Locate the cell with the specified text and output its [x, y] center coordinate. 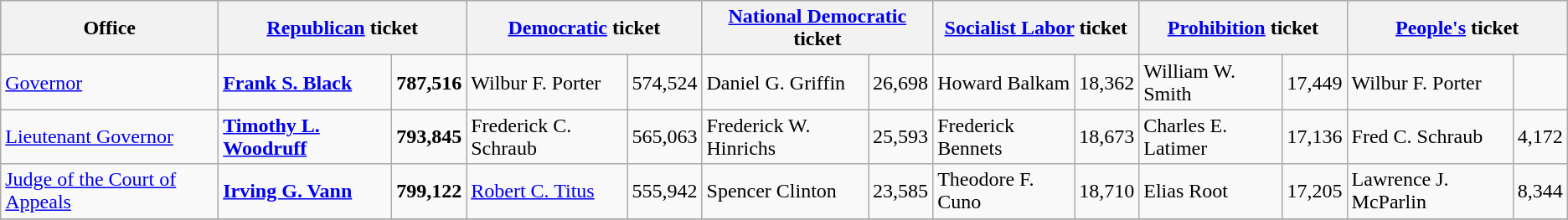
Irving G. Vann [305, 191]
Frederick C. Schraub [547, 137]
18,710 [1107, 191]
Republican ticket [343, 28]
Prohibition ticket [1243, 28]
Elias Root [1211, 191]
23,585 [901, 191]
Theodore F. Cuno [1003, 191]
Timothy L. Woodruff [305, 137]
565,063 [665, 137]
Frederick Bennets [1003, 137]
Charles E. Latimer [1211, 137]
25,593 [901, 137]
799,122 [429, 191]
Governor [110, 82]
26,698 [901, 82]
555,942 [665, 191]
Socialist Labor ticket [1036, 28]
17,205 [1315, 191]
Fred C. Schraub [1430, 137]
National Democratic ticket [818, 28]
4,172 [1540, 137]
People's ticket [1457, 28]
Daniel G. Griffin [786, 82]
Robert C. Titus [547, 191]
Lawrence J. McParlin [1430, 191]
Office [110, 28]
Democratic ticket [585, 28]
Judge of the Court of Appeals [110, 191]
Frank S. Black [305, 82]
8,344 [1540, 191]
Lieutenant Governor [110, 137]
Spencer Clinton [786, 191]
574,524 [665, 82]
William W. Smith [1211, 82]
17,136 [1315, 137]
793,845 [429, 137]
Howard Balkam [1003, 82]
18,673 [1107, 137]
17,449 [1315, 82]
Frederick W. Hinrichs [786, 137]
787,516 [429, 82]
18,362 [1107, 82]
